Detect which cell encompasses the target text, then output its (x, y) center coordinate. 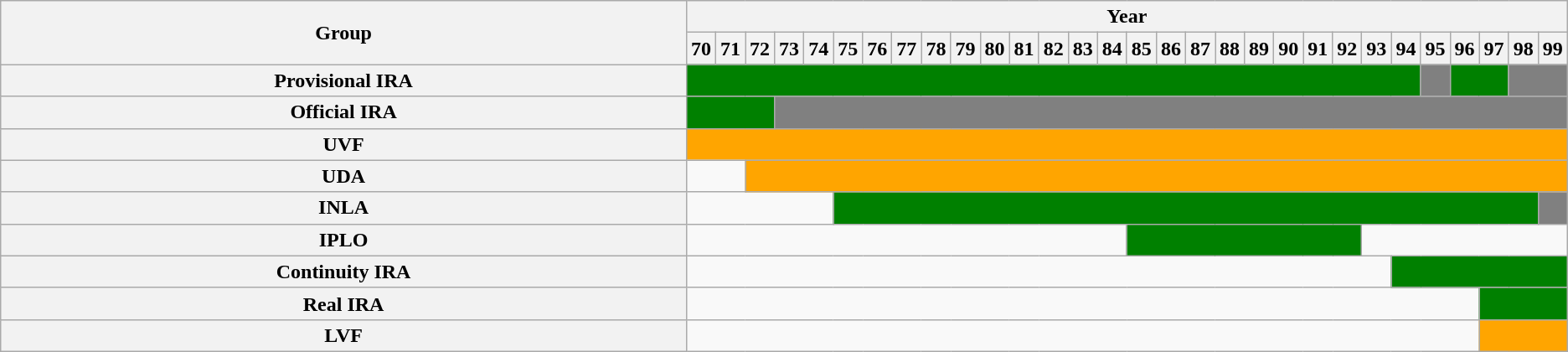
87 (1199, 49)
Group (343, 33)
99 (1553, 49)
75 (848, 49)
77 (906, 49)
79 (965, 49)
Year (1127, 17)
92 (1347, 49)
94 (1406, 49)
82 (1054, 49)
97 (1494, 49)
88 (1230, 49)
83 (1082, 49)
Continuity IRA (343, 272)
UDA (343, 176)
74 (819, 49)
85 (1141, 49)
81 (1024, 49)
72 (761, 49)
90 (1288, 49)
95 (1436, 49)
89 (1260, 49)
INLA (343, 208)
LVF (343, 335)
73 (789, 49)
78 (936, 49)
76 (878, 49)
Official IRA (343, 112)
Real IRA (343, 303)
Provisional IRA (343, 80)
UVF (343, 144)
71 (730, 49)
84 (1112, 49)
98 (1523, 49)
70 (700, 49)
96 (1464, 49)
91 (1318, 49)
IPLO (343, 240)
80 (995, 49)
93 (1377, 49)
86 (1171, 49)
